Detect which cell encompasses the target text, then output its [x, y] center coordinate. 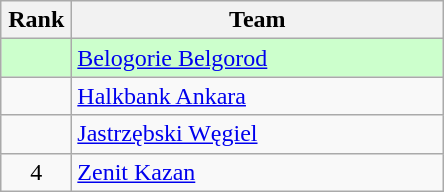
Team [258, 20]
Halkbank Ankara [258, 96]
Zenit Kazan [258, 172]
Jastrzębski Węgiel [258, 134]
4 [36, 172]
Belogorie Belgorod [258, 58]
Rank [36, 20]
